Output the (X, Y) coordinate of the center of the cell containing the given text.  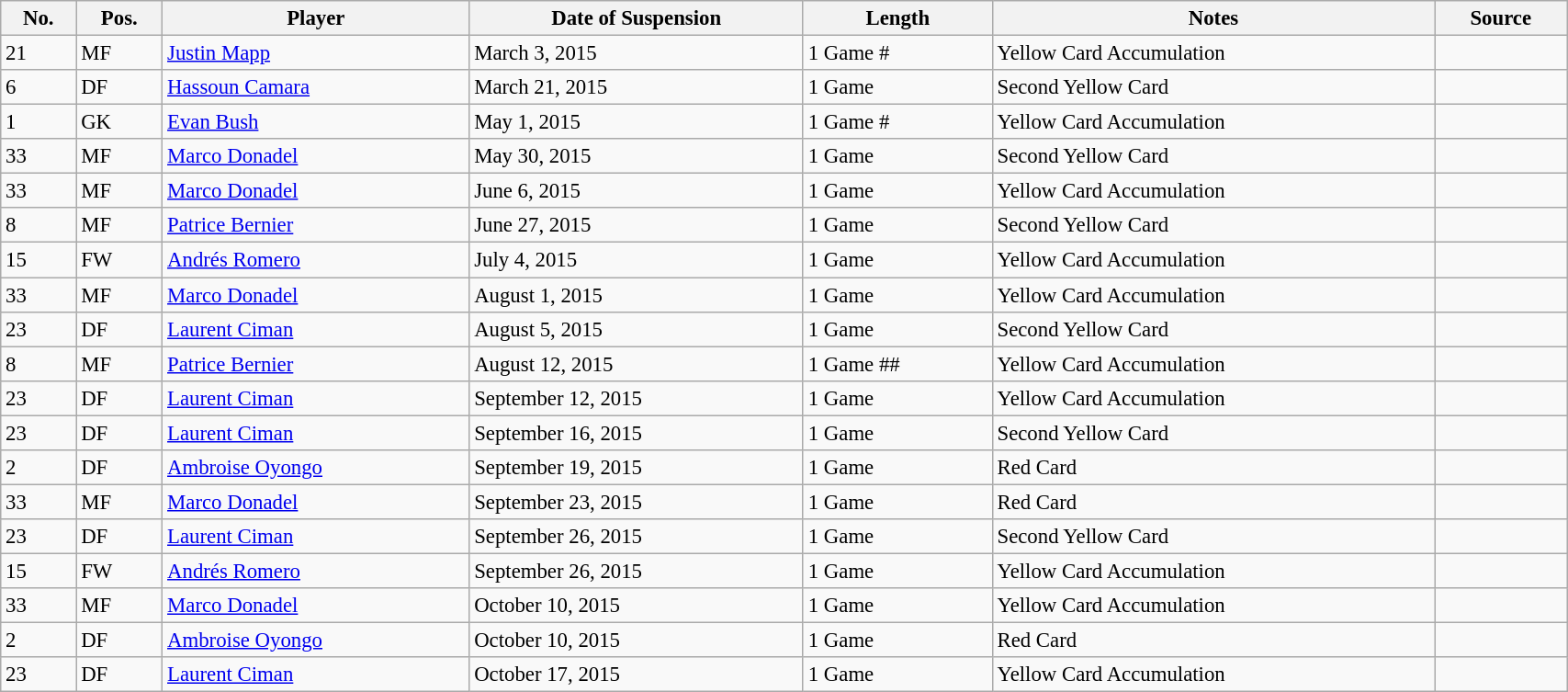
Length (897, 18)
September 16, 2015 (637, 433)
May 30, 2015 (637, 156)
Date of Suspension (637, 18)
May 1, 2015 (637, 122)
July 4, 2015 (637, 260)
June 6, 2015 (637, 191)
September 23, 2015 (637, 502)
March 3, 2015 (637, 53)
No. (39, 18)
September 12, 2015 (637, 398)
June 27, 2015 (637, 225)
August 5, 2015 (637, 329)
August 1, 2015 (637, 295)
Source (1501, 18)
Notes (1213, 18)
1 (39, 122)
Justin Mapp (316, 53)
Player (316, 18)
March 21, 2015 (637, 87)
Pos. (119, 18)
August 12, 2015 (637, 364)
September 19, 2015 (637, 468)
21 (39, 53)
GK (119, 122)
6 (39, 87)
1 Game ## (897, 364)
October 17, 2015 (637, 675)
Hassoun Camara (316, 87)
Evan Bush (316, 122)
